Capture the cell that displays the provided text and extract its (X, Y) central coordinate. 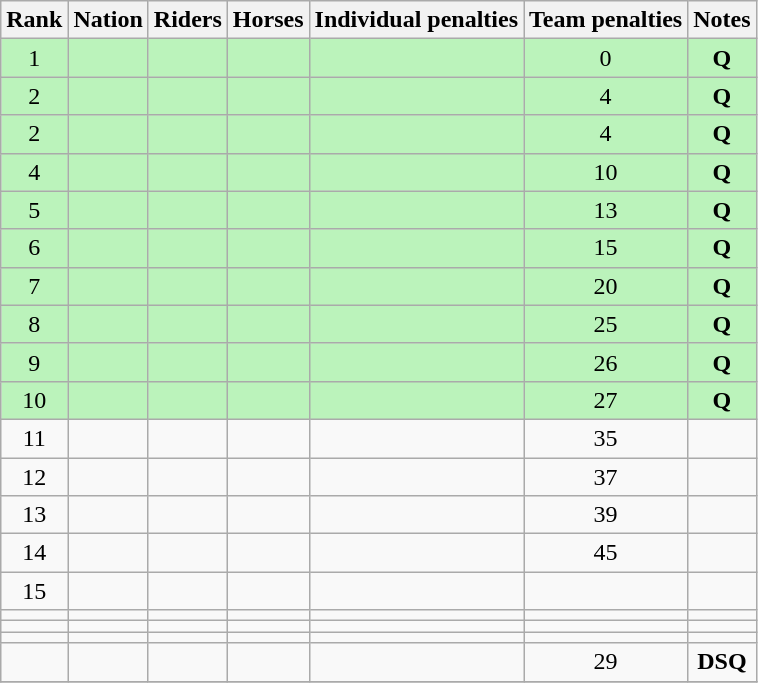
37 (606, 477)
35 (606, 438)
9 (34, 362)
6 (34, 248)
11 (34, 438)
0 (606, 58)
Nation (108, 20)
7 (34, 286)
45 (606, 553)
1 (34, 58)
27 (606, 400)
14 (34, 553)
12 (34, 477)
20 (606, 286)
Horses (268, 20)
5 (34, 210)
39 (606, 515)
Rank (34, 20)
Notes (722, 20)
29 (606, 662)
Individual penalties (416, 20)
26 (606, 362)
25 (606, 324)
8 (34, 324)
Team penalties (606, 20)
DSQ (722, 662)
Riders (188, 20)
